Find where the given text appears and provide that cell's center as (X, Y) coordinate. 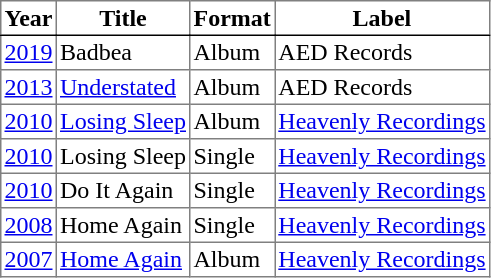
Title (123, 18)
2008 (29, 225)
Year (29, 18)
2007 (29, 259)
Badbea (123, 52)
Format (232, 18)
Understated (123, 87)
Do It Again (123, 190)
2019 (29, 52)
2013 (29, 87)
Label (382, 18)
